Detect which cell encompasses the target text, then output its [x, y] center coordinate. 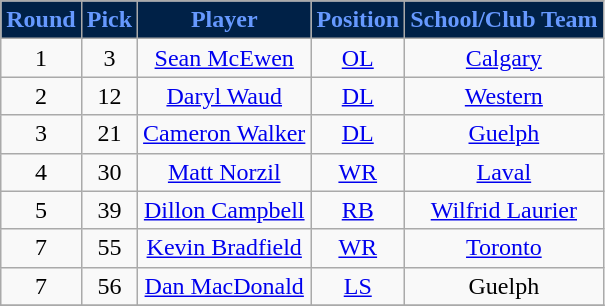
1 [41, 58]
4 [41, 172]
Toronto [504, 248]
56 [109, 286]
Position [358, 20]
55 [109, 248]
Round [41, 20]
LS [358, 286]
21 [109, 134]
Calgary [504, 58]
RB [358, 210]
Daryl Waud [224, 96]
School/Club Team [504, 20]
Laval [504, 172]
Cameron Walker [224, 134]
OL [358, 58]
Pick [109, 20]
Western [504, 96]
30 [109, 172]
39 [109, 210]
Player [224, 20]
Wilfrid Laurier [504, 210]
Matt Norzil [224, 172]
2 [41, 96]
5 [41, 210]
Kevin Bradfield [224, 248]
Sean McEwen [224, 58]
Dillon Campbell [224, 210]
Dan MacDonald [224, 286]
12 [109, 96]
